Return the (x, y) coordinate for the center point of the cell that contains the specified text.  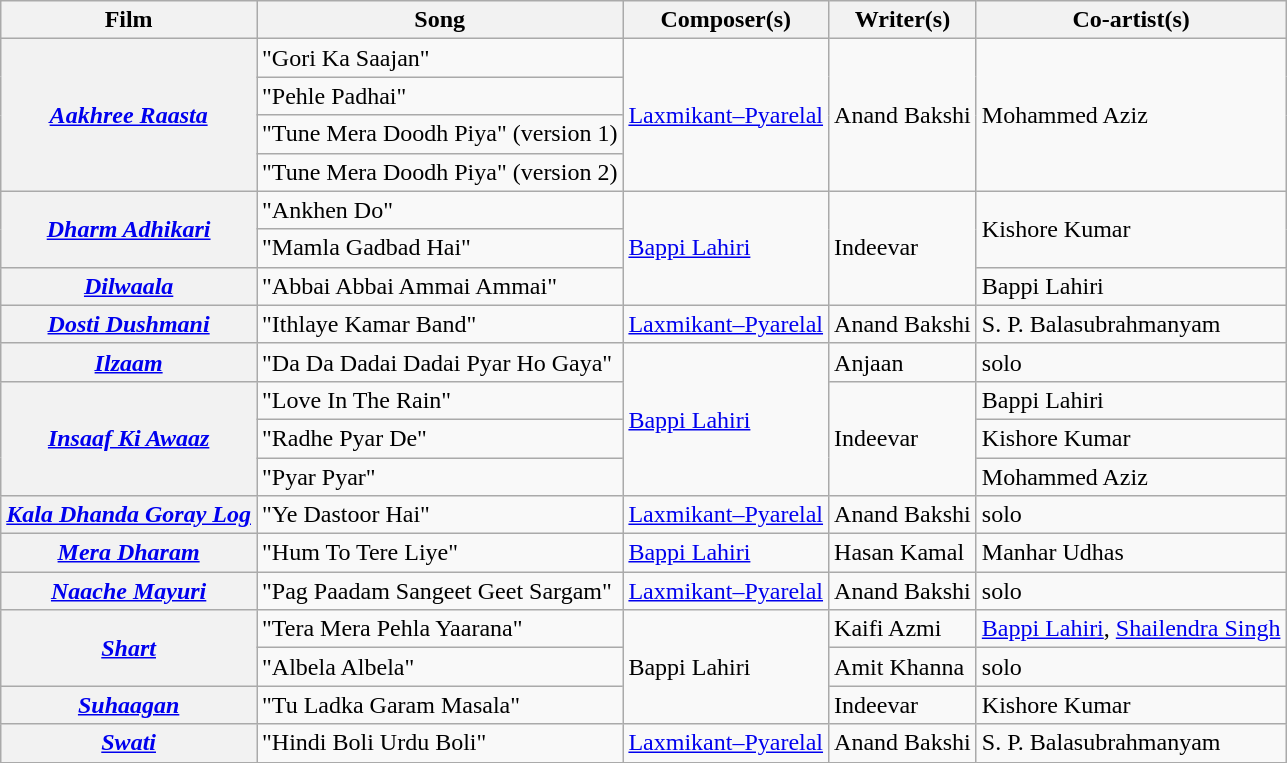
"Gori Ka Saajan" (439, 58)
Kala Dhanda Goray Log (129, 515)
Swati (129, 743)
"Ankhen Do" (439, 210)
Amit Khanna (903, 667)
"Ye Dastoor Hai" (439, 515)
Dilwaala (129, 286)
Hasan Kamal (903, 553)
"Abbai Abbai Ammai Ammai" (439, 286)
Kaifi Azmi (903, 629)
"Mamla Gadbad Hai" (439, 248)
"Albela Albela" (439, 667)
Song (439, 20)
Naache Mayuri (129, 591)
"Hindi Boli Urdu Boli" (439, 743)
"Pyar Pyar" (439, 477)
Mera Dharam (129, 553)
Manhar Udhas (1131, 553)
Shart (129, 648)
"Tune Mera Doodh Piya" (version 2) (439, 172)
Bappi Lahiri, Shailendra Singh (1131, 629)
Dharm Adhikari (129, 229)
Insaaf Ki Awaaz (129, 438)
Anjaan (903, 362)
Co-artist(s) (1131, 20)
"Da Da Dadai Dadai Pyar Ho Gaya" (439, 362)
Dosti Dushmani (129, 324)
"Tune Mera Doodh Piya" (version 1) (439, 134)
"Ithlaye Kamar Band" (439, 324)
"Tera Mera Pehla Yaarana" (439, 629)
Writer(s) (903, 20)
"Tu Ladka Garam Masala" (439, 705)
"Love In The Rain" (439, 400)
Suhaagan (129, 705)
"Pehle Padhai" (439, 96)
Aakhree Raasta (129, 115)
Ilzaam (129, 362)
"Pag Paadam Sangeet Geet Sargam" (439, 591)
"Radhe Pyar De" (439, 438)
Film (129, 20)
Composer(s) (726, 20)
"Hum To Tere Liye" (439, 553)
